Determine the [x, y] coordinate at the center of the cell enclosing the given text.  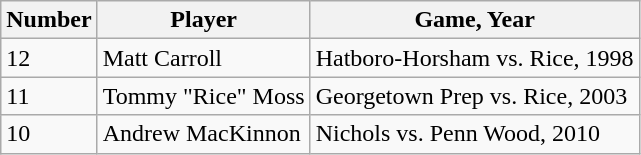
Hatboro-Horsham vs. Rice, 1998 [474, 58]
Game, Year [474, 20]
12 [49, 58]
Number [49, 20]
Player [204, 20]
Andrew MacKinnon [204, 134]
10 [49, 134]
11 [49, 96]
Georgetown Prep vs. Rice, 2003 [474, 96]
Nichols vs. Penn Wood, 2010 [474, 134]
Tommy "Rice" Moss [204, 96]
Matt Carroll [204, 58]
